Pinpoint the cell where the given text exists, returning its [X, Y] midpoint coordinate. 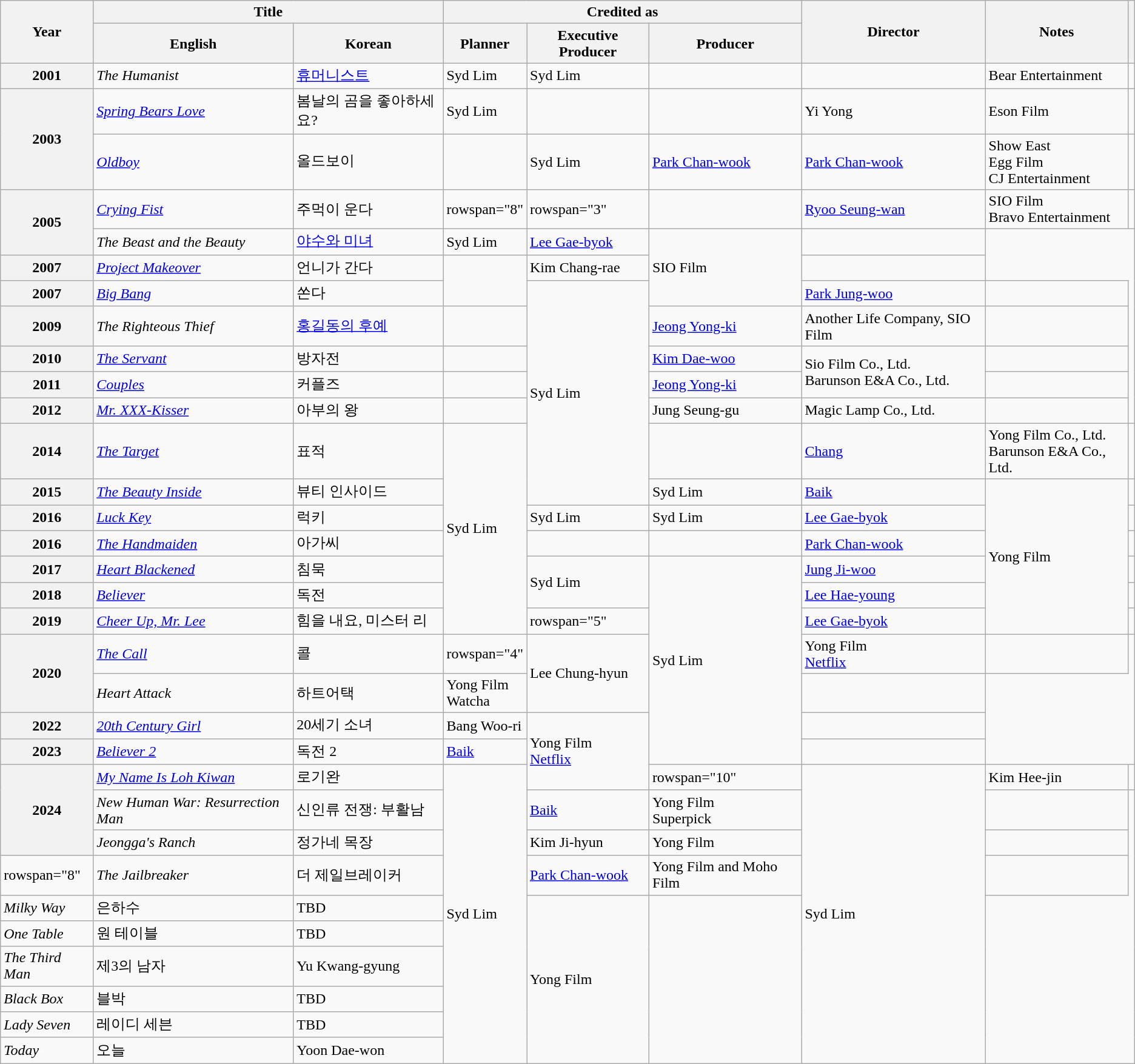
야수와 미녀 [369, 243]
Lady Seven [47, 1025]
2019 [47, 621]
Ryoo Seung-wan [894, 210]
Milky Way [47, 908]
2010 [47, 359]
2024 [47, 810]
SIO Film [725, 268]
침묵 [369, 570]
홍길동의 후예 [369, 326]
주먹이 운다 [369, 210]
Yong Film Co., Ltd.Barunson E&A Co., Ltd. [1056, 451]
The Righteous Thief [193, 326]
독전 2 [369, 752]
The Target [193, 451]
Magic Lamp Co., Ltd. [894, 411]
Notes [1056, 32]
Lee Chung-hyun [588, 674]
신인류 전쟁: 부활남 [369, 810]
Today [47, 1050]
The Beauty Inside [193, 492]
올드보이 [369, 161]
Big Bang [193, 293]
2018 [47, 595]
Bang Woo-ri [485, 726]
Kim Hee-jin [1056, 777]
rowspan="3" [588, 210]
Yi Yong [894, 111]
Credited as [622, 12]
더 제일브레이커 [369, 875]
정가네 목장 [369, 843]
레이디 세븐 [193, 1025]
뷰티 인사이드 [369, 492]
My Name Is Loh Kiwan [193, 777]
The Humanist [193, 76]
Year [47, 32]
Believer [193, 595]
Crying Fist [193, 210]
Another Life Company, SIO Film [894, 326]
rowspan="4" [485, 654]
은하수 [193, 908]
Kim Dae-woo [725, 359]
Kim Chang-rae [588, 268]
럭키 [369, 518]
The Beast and the Beauty [193, 243]
Park Jung-woo [894, 293]
콜 [369, 654]
Jung Seung-gu [725, 411]
Sio Film Co., Ltd.Barunson E&A Co., Ltd. [894, 371]
Spring Bears Love [193, 111]
2003 [47, 139]
Project Makeover [193, 268]
2012 [47, 411]
Kim Ji-hyun [588, 843]
원 테이블 [193, 934]
언니가 간다 [369, 268]
The Servant [193, 359]
봄날의 곰을 좋아하세요? [369, 111]
Heart Blackened [193, 570]
Director [894, 32]
제3의 남자 [193, 966]
2022 [47, 726]
로기완 [369, 777]
Producer [725, 44]
The Third Man [47, 966]
English [193, 44]
Bear Entertainment [1056, 76]
Heart Attack [193, 694]
20th Century Girl [193, 726]
블박 [193, 999]
2015 [47, 492]
rowspan="5" [588, 621]
Planner [485, 44]
Oldboy [193, 161]
Believer 2 [193, 752]
Yu Kwang-gyung [369, 966]
쏜다 [369, 293]
방자전 [369, 359]
One Table [47, 934]
Couples [193, 384]
아부의 왕 [369, 411]
Yoon Dae-won [369, 1050]
2009 [47, 326]
rowspan="10" [725, 777]
2001 [47, 76]
2017 [47, 570]
The Jailbreaker [193, 875]
Mr. XXX-Kisser [193, 411]
Jung Ji-woo [894, 570]
하트어택 [369, 694]
2023 [47, 752]
2011 [47, 384]
Lee Hae-young [894, 595]
Jeongga's Ranch [193, 843]
표적 [369, 451]
휴머니스트 [369, 76]
Chang [894, 451]
아가씨 [369, 543]
Title [268, 12]
Yong FilmWatcha [485, 694]
New Human War: Resurrection Man [193, 810]
Yong Film and Moho Film [725, 875]
Yong FilmSuperpick [725, 810]
Luck Key [193, 518]
Executive Producer [588, 44]
Black Box [47, 999]
Show EastEgg FilmCJ Entertainment [1056, 161]
독전 [369, 595]
오늘 [193, 1050]
The Call [193, 654]
2020 [47, 674]
Eson Film [1056, 111]
커플즈 [369, 384]
2005 [47, 223]
20세기 소녀 [369, 726]
The Handmaiden [193, 543]
Cheer Up, Mr. Lee [193, 621]
2014 [47, 451]
SIO FilmBravo Entertainment [1056, 210]
Korean [369, 44]
힘을 내요, 미스터 리 [369, 621]
